For the text-containing cell, return its midpoint in (x, y) coordinate format. 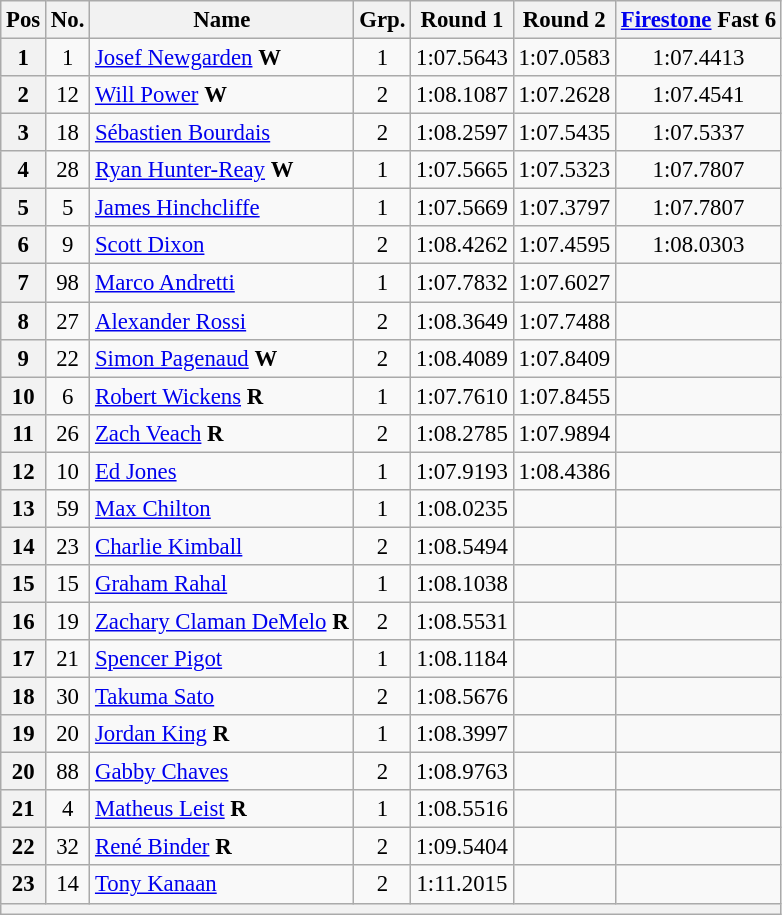
Spencer Pigot (222, 659)
René Binder R (222, 847)
Pos (24, 20)
1:07.3797 (564, 208)
1:08.3997 (462, 734)
Takuma Sato (222, 697)
32 (68, 847)
1:08.4386 (564, 471)
1:07.9193 (462, 471)
1:07.4595 (564, 245)
1:07.9894 (564, 433)
30 (68, 697)
1:07.4541 (698, 95)
1:08.4089 (462, 358)
Tony Kanaan (222, 885)
1:08.0303 (698, 245)
1:08.1087 (462, 95)
3 (24, 133)
13 (24, 509)
1:08.9763 (462, 772)
Gabby Chaves (222, 772)
1:08.3649 (462, 321)
Zachary Claman DeMelo R (222, 621)
8 (24, 321)
Alexander Rossi (222, 321)
1:09.5404 (462, 847)
Marco Andretti (222, 283)
1:07.5337 (698, 133)
1:07.7488 (564, 321)
1:11.2015 (462, 885)
98 (68, 283)
1:08.1184 (462, 659)
1:08.1038 (462, 584)
1:07.5323 (564, 170)
1:07.7832 (462, 283)
1:08.5531 (462, 621)
7 (24, 283)
17 (24, 659)
1:07.0583 (564, 58)
Name (222, 20)
59 (68, 509)
Round 2 (564, 20)
1:07.5643 (462, 58)
Firestone Fast 6 (698, 20)
Round 1 (462, 20)
88 (68, 772)
1:07.7610 (462, 396)
Scott Dixon (222, 245)
1:08.5516 (462, 809)
16 (24, 621)
Ryan Hunter-Reay W (222, 170)
1:07.5665 (462, 170)
26 (68, 433)
Simon Pagenaud W (222, 358)
1:08.0235 (462, 509)
11 (24, 433)
Robert Wickens R (222, 396)
Zach Veach R (222, 433)
James Hinchcliffe (222, 208)
Josef Newgarden W (222, 58)
1:08.2785 (462, 433)
Graham Rahal (222, 584)
27 (68, 321)
1:08.4262 (462, 245)
1:08.2597 (462, 133)
Max Chilton (222, 509)
Ed Jones (222, 471)
Sébastien Bourdais (222, 133)
Matheus Leist R (222, 809)
1:08.5494 (462, 546)
1:07.8455 (564, 396)
Charlie Kimball (222, 546)
No. (68, 20)
1:07.2628 (564, 95)
1:07.4413 (698, 58)
1:08.5676 (462, 697)
Grp. (382, 20)
Will Power W (222, 95)
1:07.5669 (462, 208)
28 (68, 170)
1:07.6027 (564, 283)
1:07.5435 (564, 133)
Jordan King R (222, 734)
1:07.8409 (564, 358)
